Locate the cell with the specified text and output its (X, Y) center coordinate. 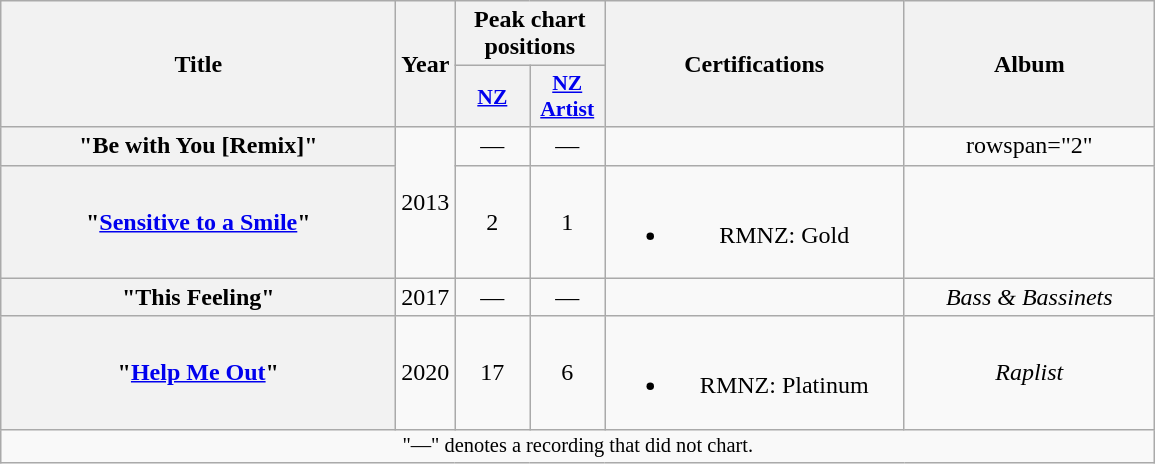
1 (568, 222)
2017 (426, 297)
"Be with You [Remix]" (198, 146)
2 (492, 222)
Certifications (754, 64)
rowspan="2" (1030, 146)
Year (426, 64)
Title (198, 64)
2020 (426, 372)
"—" denotes a recording that did not chart. (578, 446)
"Sensitive to a Smile" (198, 222)
Peak chart positions (530, 34)
Raplist (1030, 372)
NZ (492, 96)
"This Feeling" (198, 297)
"Help Me Out" (198, 372)
17 (492, 372)
NZArtist (568, 96)
RMNZ: Platinum (754, 372)
RMNZ: Gold (754, 222)
Album (1030, 64)
Bass & Bassinets (1030, 297)
6 (568, 372)
2013 (426, 202)
